Identify which cell holds the provided text, then report its [x, y] central coordinate. 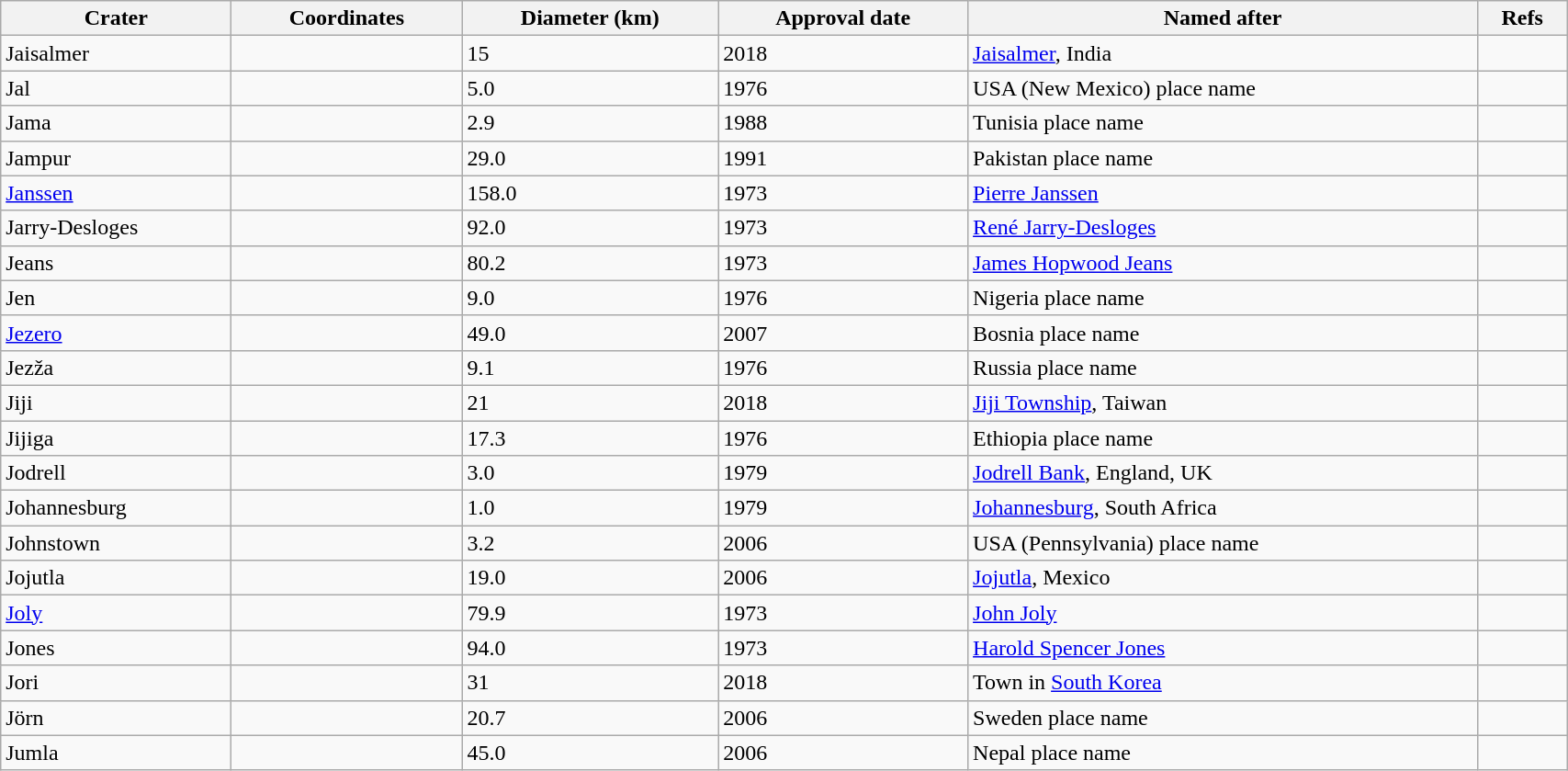
Sweden place name [1224, 718]
Jarry-Desloges [116, 228]
79.9 [590, 613]
94.0 [590, 648]
René Jarry-Desloges [1224, 228]
Jörn [116, 718]
Jones [116, 648]
USA (Pennsylvania) place name [1224, 543]
James Hopwood Jeans [1224, 263]
Ethiopia place name [1224, 438]
Coordinates [347, 18]
Joly [116, 613]
Jodrell Bank, England, UK [1224, 473]
17.3 [590, 438]
Jampur [116, 158]
Jumla [116, 753]
Named after [1224, 18]
Crater [116, 18]
Refs [1523, 18]
21 [590, 403]
9.0 [590, 298]
Jeans [116, 263]
Johannesburg [116, 508]
2.9 [590, 123]
Jijiga [116, 438]
49.0 [590, 333]
9.1 [590, 368]
Diameter (km) [590, 18]
45.0 [590, 753]
Jezža [116, 368]
Jiji Township, Taiwan [1224, 403]
Pakistan place name [1224, 158]
31 [590, 683]
Nepal place name [1224, 753]
Harold Spencer Jones [1224, 648]
Tunisia place name [1224, 123]
Jodrell [116, 473]
Johannesburg, South Africa [1224, 508]
Janssen [116, 193]
80.2 [590, 263]
5.0 [590, 88]
29.0 [590, 158]
1991 [843, 158]
Jiji [116, 403]
19.0 [590, 578]
Jen [116, 298]
Jezero [116, 333]
1.0 [590, 508]
3.0 [590, 473]
Jal [116, 88]
1988 [843, 123]
USA (New Mexico) place name [1224, 88]
Bosnia place name [1224, 333]
Town in South Korea [1224, 683]
Approval date [843, 18]
Jaisalmer, India [1224, 53]
15 [590, 53]
Nigeria place name [1224, 298]
2007 [843, 333]
Jojutla, Mexico [1224, 578]
3.2 [590, 543]
Pierre Janssen [1224, 193]
Russia place name [1224, 368]
Jaisalmer [116, 53]
Jori [116, 683]
158.0 [590, 193]
Jama [116, 123]
92.0 [590, 228]
20.7 [590, 718]
John Joly [1224, 613]
Jojutla [116, 578]
Johnstown [116, 543]
